Capture the cell that displays the provided text and extract its (X, Y) central coordinate. 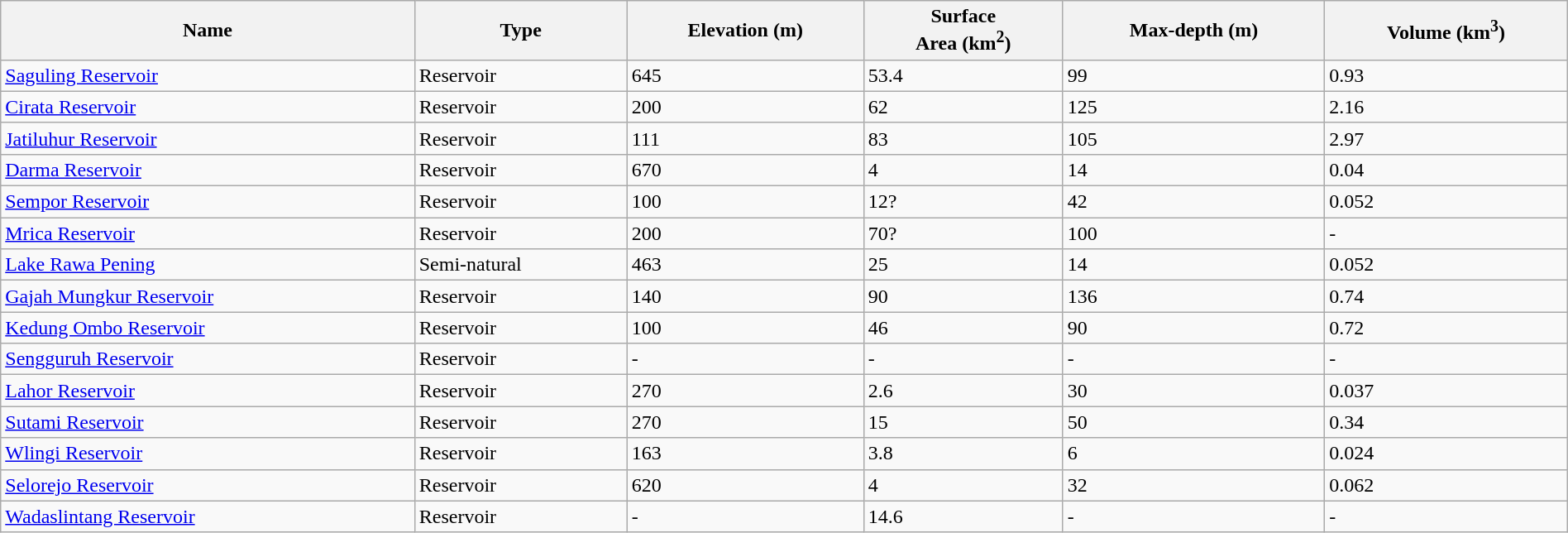
6 (1194, 454)
Elevation (m) (745, 31)
2.6 (963, 391)
3.8 (963, 454)
Jatiluhur Reservoir (208, 138)
Semi-natural (521, 265)
463 (745, 265)
Darma Reservoir (208, 170)
Surface Area (km2) (963, 31)
Name (208, 31)
Kedung Ombo Reservoir (208, 328)
53.4 (963, 75)
0.93 (1446, 75)
Sengguruh Reservoir (208, 359)
Sempor Reservoir (208, 202)
12? (963, 202)
Max-depth (m) (1194, 31)
2.97 (1446, 138)
83 (963, 138)
0.062 (1446, 485)
14.6 (963, 516)
Saguling Reservoir (208, 75)
Mrica Reservoir (208, 233)
Wlingi Reservoir (208, 454)
70? (963, 233)
111 (745, 138)
136 (1194, 296)
645 (745, 75)
32 (1194, 485)
0.024 (1446, 454)
Lake Rawa Pening (208, 265)
2.16 (1446, 107)
0.04 (1446, 170)
Wadaslintang Reservoir (208, 516)
62 (963, 107)
46 (963, 328)
0.74 (1446, 296)
50 (1194, 422)
Gajah Mungkur Reservoir (208, 296)
Cirata Reservoir (208, 107)
15 (963, 422)
620 (745, 485)
105 (1194, 138)
Volume (km3) (1446, 31)
0.72 (1446, 328)
99 (1194, 75)
140 (745, 296)
Lahor Reservoir (208, 391)
25 (963, 265)
0.34 (1446, 422)
Type (521, 31)
Sutami Reservoir (208, 422)
670 (745, 170)
30 (1194, 391)
Selorejo Reservoir (208, 485)
163 (745, 454)
42 (1194, 202)
125 (1194, 107)
0.037 (1446, 391)
